Locate the cell with the specified text and output its [X, Y] center coordinate. 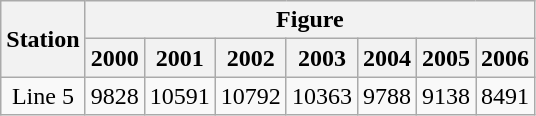
Figure [310, 20]
10591 [180, 96]
2002 [250, 58]
2001 [180, 58]
9828 [114, 96]
2005 [446, 58]
2004 [386, 58]
2006 [506, 58]
Station [43, 39]
8491 [506, 96]
10363 [322, 96]
10792 [250, 96]
9788 [386, 96]
2000 [114, 58]
2003 [322, 58]
Line 5 [43, 96]
9138 [446, 96]
